Pinpoint the cell where the given text exists, returning its [X, Y] midpoint coordinate. 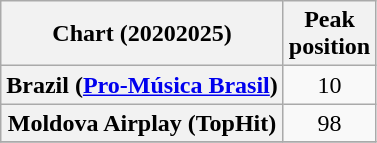
Peakposition [329, 34]
10 [329, 85]
Moldova Airplay (TopHit) [142, 123]
Brazil (Pro-Música Brasil) [142, 85]
98 [329, 123]
Chart (20202025) [142, 34]
